Determine the (X, Y) coordinate at the center of the cell enclosing the given text.  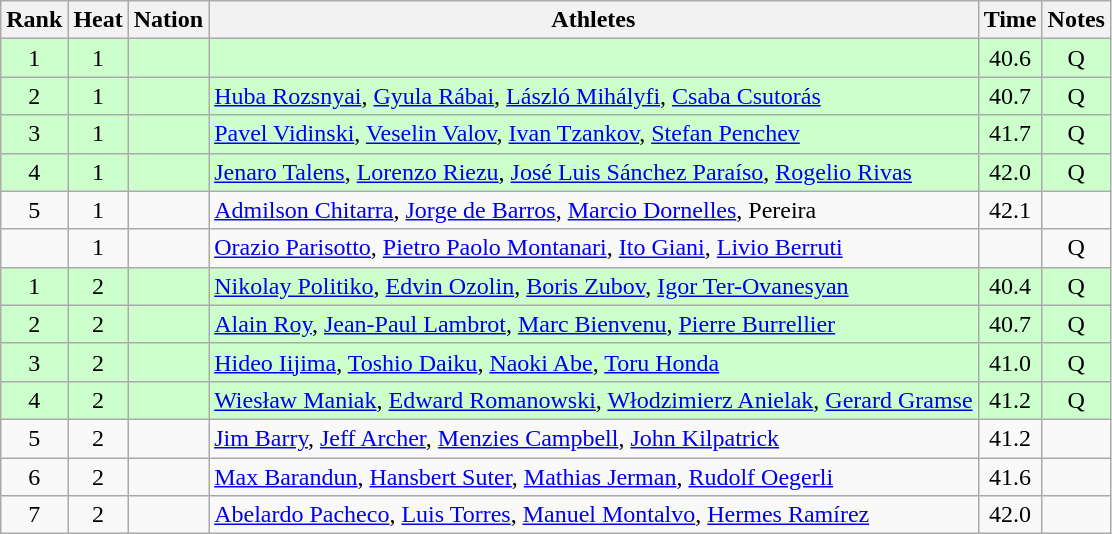
Alain Roy, Jean-Paul Lambrot, Marc Bienvenu, Pierre Burrellier (594, 324)
42.1 (1010, 210)
Notes (1076, 20)
Time (1010, 20)
6 (34, 477)
Admilson Chitarra, Jorge de Barros, Marcio Dornelles, Pereira (594, 210)
41.7 (1010, 134)
Nation (168, 20)
Athletes (594, 20)
Jim Barry, Jeff Archer, Menzies Campbell, John Kilpatrick (594, 438)
Nikolay Politiko, Edvin Ozolin, Boris Zubov, Igor Ter-Ovanesyan (594, 286)
7 (34, 515)
40.4 (1010, 286)
41.0 (1010, 362)
Jenaro Talens, Lorenzo Riezu, José Luis Sánchez Paraíso, Rogelio Rivas (594, 172)
Abelardo Pacheco, Luis Torres, Manuel Montalvo, Hermes Ramírez (594, 515)
Orazio Parisotto, Pietro Paolo Montanari, Ito Giani, Livio Berruti (594, 248)
Hideo Iijima, Toshio Daiku, Naoki Abe, Toru Honda (594, 362)
Huba Rozsnyai, Gyula Rábai, László Mihályfi, Csaba Csutorás (594, 96)
41.6 (1010, 477)
Heat (98, 20)
Pavel Vidinski, Veselin Valov, Ivan Tzankov, Stefan Penchev (594, 134)
Wiesław Maniak, Edward Romanowski, Włodzimierz Anielak, Gerard Gramse (594, 400)
Rank (34, 20)
40.6 (1010, 58)
Max Barandun, Hansbert Suter, Mathias Jerman, Rudolf Oegerli (594, 477)
